Capture the cell that displays the provided text and extract its [x, y] central coordinate. 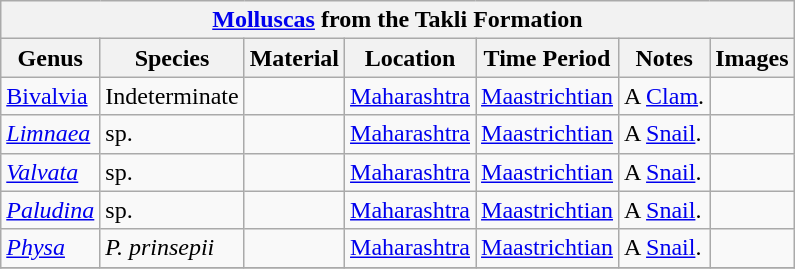
P. prinsepii [172, 248]
A Clam. [664, 96]
Indeterminate [172, 96]
Images [752, 58]
Paludina [50, 210]
Location [410, 58]
Species [172, 58]
Time Period [548, 58]
Molluscas from the Takli Formation [398, 20]
Notes [664, 58]
Limnaea [50, 134]
Genus [50, 58]
Valvata [50, 172]
Physa [50, 248]
Bivalvia [50, 96]
Material [294, 58]
